For the text-containing cell, return its midpoint in (X, Y) coordinate format. 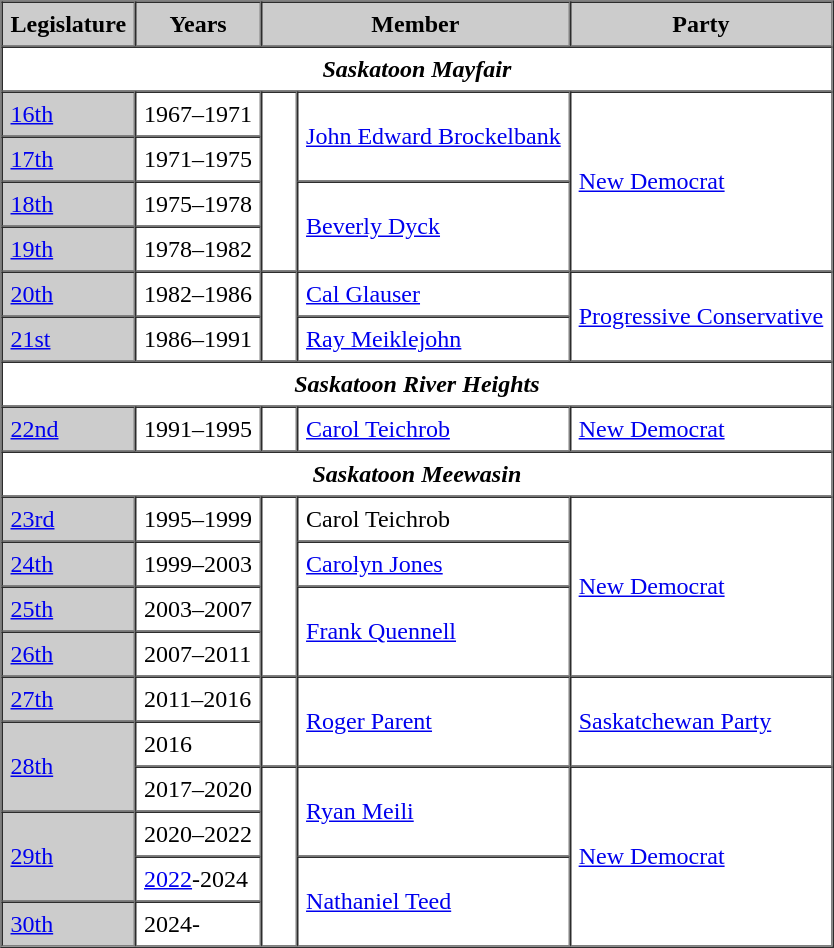
Saskatoon Mayfair (418, 68)
20th (69, 294)
1995–1999 (198, 518)
Saskatoon Meewasin (418, 474)
21st (69, 338)
1975–1978 (198, 204)
1982–1986 (198, 294)
29th (69, 857)
Carolyn Jones (434, 564)
26th (69, 654)
Years (198, 24)
Nathaniel Teed (434, 901)
2020–2022 (198, 834)
1999–2003 (198, 564)
25th (69, 608)
28th (69, 767)
24th (69, 564)
1971–1975 (198, 158)
2007–2011 (198, 654)
2024- (198, 924)
22nd (69, 428)
1986–1991 (198, 338)
1967–1971 (198, 114)
Roger Parent (434, 721)
John Edward Brockelbank (434, 137)
Ryan Meili (434, 811)
2022-2024 (198, 878)
2016 (198, 744)
27th (69, 698)
19th (69, 248)
Frank Quennell (434, 631)
1991–1995 (198, 428)
Saskatoon River Heights (418, 384)
Legislature (69, 24)
16th (69, 114)
Beverly Dyck (434, 227)
Cal Glauser (434, 294)
23rd (69, 518)
1978–1982 (198, 248)
2003–2007 (198, 608)
Progressive Conservative (702, 317)
Saskatchewan Party (702, 721)
30th (69, 924)
2011–2016 (198, 698)
Member (416, 24)
2017–2020 (198, 788)
Party (702, 24)
17th (69, 158)
Ray Meiklejohn (434, 338)
18th (69, 204)
